Provide the (X, Y) coordinate of the cell's center where the given text is located.  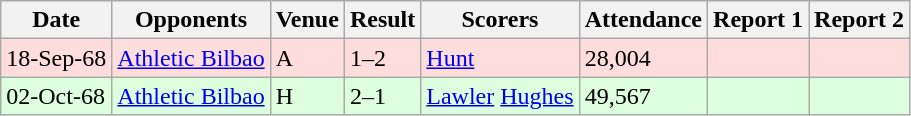
02-Oct-68 (56, 96)
49,567 (643, 96)
Attendance (643, 20)
Opponents (191, 20)
Venue (307, 20)
Lawler Hughes (500, 96)
A (307, 58)
2–1 (382, 96)
1–2 (382, 58)
Hunt (500, 58)
28,004 (643, 58)
Date (56, 20)
Report 2 (860, 20)
H (307, 96)
Result (382, 20)
Scorers (500, 20)
18-Sep-68 (56, 58)
Report 1 (758, 20)
